Return [x, y] of the center of cell containing provided text 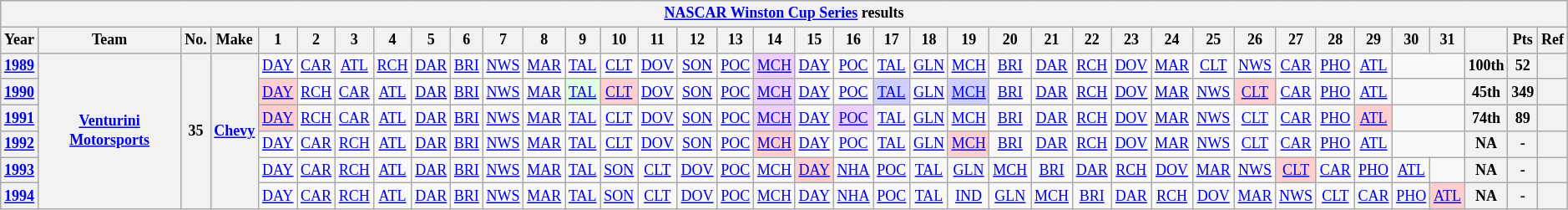
4 [392, 40]
22 [1092, 40]
1992 [20, 144]
18 [929, 40]
Venturini Motorsports [109, 131]
31 [1448, 40]
1994 [20, 196]
1991 [20, 117]
Team [109, 40]
NASCAR Winston Cup Series results [784, 13]
Make [235, 40]
10 [620, 40]
24 [1172, 40]
52 [1523, 65]
13 [736, 40]
3 [354, 40]
89 [1523, 117]
1993 [20, 171]
100th [1486, 65]
14 [775, 40]
30 [1411, 40]
Ref [1553, 40]
16 [853, 40]
45th [1486, 92]
1 [278, 40]
IND [969, 196]
35 [195, 131]
19 [969, 40]
28 [1335, 40]
29 [1373, 40]
1990 [20, 92]
21 [1052, 40]
Chevy [235, 131]
9 [583, 40]
20 [1010, 40]
No. [195, 40]
26 [1255, 40]
74th [1486, 117]
Year [20, 40]
11 [658, 40]
8 [544, 40]
Pts [1523, 40]
1989 [20, 65]
25 [1213, 40]
27 [1296, 40]
2 [316, 40]
6 [468, 40]
7 [503, 40]
23 [1131, 40]
349 [1523, 92]
15 [814, 40]
17 [892, 40]
12 [697, 40]
5 [431, 40]
